Provide the [X, Y] coordinate of the cell's center where the given text is located.  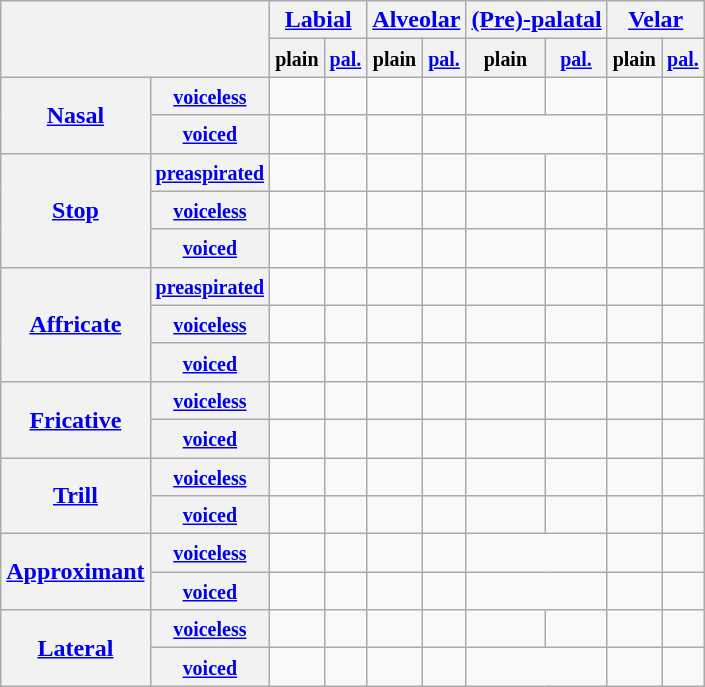
Approximant [76, 572]
Labial [318, 20]
Affricate [76, 324]
Stop [76, 210]
(Pre)-palatal [536, 20]
Alveolar [416, 20]
Velar [656, 20]
Fricative [76, 419]
Nasal [76, 115]
Lateral [76, 648]
Trill [76, 496]
